Identify which cell holds the provided text, then report its (X, Y) central coordinate. 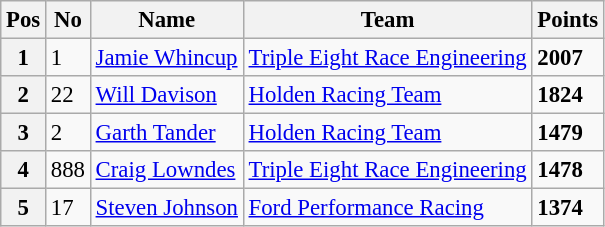
22 (68, 95)
Garth Tander (166, 133)
3 (24, 133)
Will Davison (166, 95)
Pos (24, 20)
17 (68, 208)
1479 (568, 133)
Steven Johnson (166, 208)
No (68, 20)
Team (388, 20)
Craig Lowndes (166, 170)
888 (68, 170)
1478 (568, 170)
Points (568, 20)
Jamie Whincup (166, 58)
2007 (568, 58)
Name (166, 20)
1824 (568, 95)
1374 (568, 208)
4 (24, 170)
Ford Performance Racing (388, 208)
5 (24, 208)
